Locate the cell with the specified text and output its [X, Y] center coordinate. 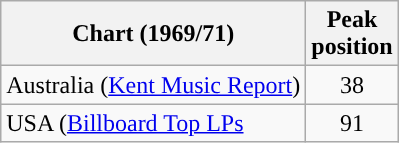
38 [352, 85]
91 [352, 123]
Australia (Kent Music Report) [154, 85]
Peakposition [352, 34]
USA (Billboard Top LPs [154, 123]
Chart (1969/71) [154, 34]
